Search for the cell housing the specified text and yield its (x, y) center coordinate. 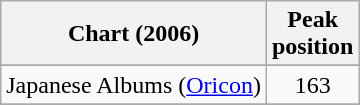
Japanese Albums (Oricon) (134, 85)
163 (312, 85)
Chart (2006) (134, 34)
Peakposition (312, 34)
